Scan for the cell matching the given text and deliver its (x, y) coordinate at center. 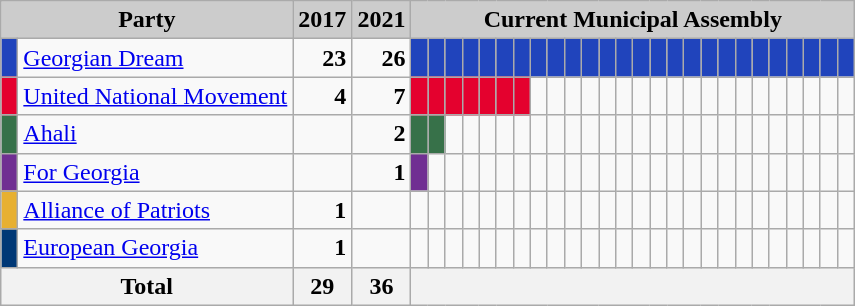
For Georgia (156, 172)
Party (147, 20)
United National Movement (156, 96)
European Georgia (156, 248)
29 (322, 286)
4 (322, 96)
2021 (382, 20)
Total (147, 286)
23 (322, 58)
Ahali (156, 134)
2017 (322, 20)
2 (382, 134)
36 (382, 286)
7 (382, 96)
26 (382, 58)
Georgian Dream (156, 58)
Current Municipal Assembly (633, 20)
Alliance of Patriots (156, 210)
